Extract the (x, y) coordinate from the center of the cell holding the provided text.  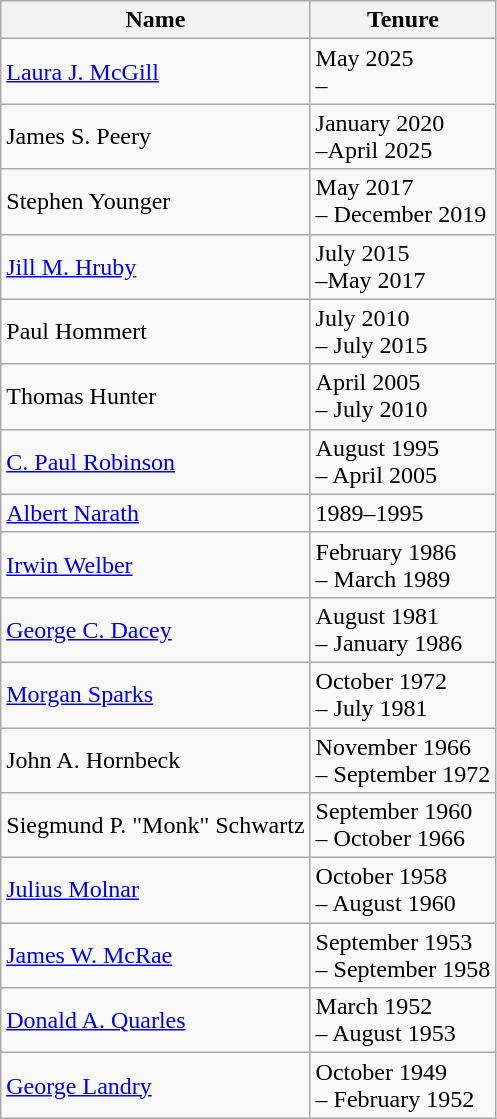
October 1958 – August 1960 (403, 890)
July 2010 – July 2015 (403, 332)
George C. Dacey (156, 630)
January 2020–April 2025 (403, 136)
April 2005 – July 2010 (403, 396)
Julius Molnar (156, 890)
August 1981 – January 1986 (403, 630)
Thomas Hunter (156, 396)
October 1972 – July 1981 (403, 694)
September 1953 – September 1958 (403, 956)
March 1952 – August 1953 (403, 1020)
Donald A. Quarles (156, 1020)
May 2025– (403, 72)
James W. McRae (156, 956)
Morgan Sparks (156, 694)
Laura J. McGill (156, 72)
Jill M. Hruby (156, 266)
Paul Hommert (156, 332)
John A. Hornbeck (156, 760)
Albert Narath (156, 513)
February 1986 – March 1989 (403, 564)
Tenure (403, 20)
C. Paul Robinson (156, 462)
November 1966 – September 1972 (403, 760)
May 2017 – December 2019 (403, 202)
George Landry (156, 1086)
Siegmund P. "Monk" Schwartz (156, 826)
August 1995 – April 2005 (403, 462)
James S. Peery (156, 136)
Name (156, 20)
Irwin Welber (156, 564)
October 1949 – February 1952 (403, 1086)
September 1960 – October 1966 (403, 826)
1989–1995 (403, 513)
July 2015–May 2017 (403, 266)
Stephen Younger (156, 202)
